From the cell containing the given text, extract its center point as [x, y] coordinate. 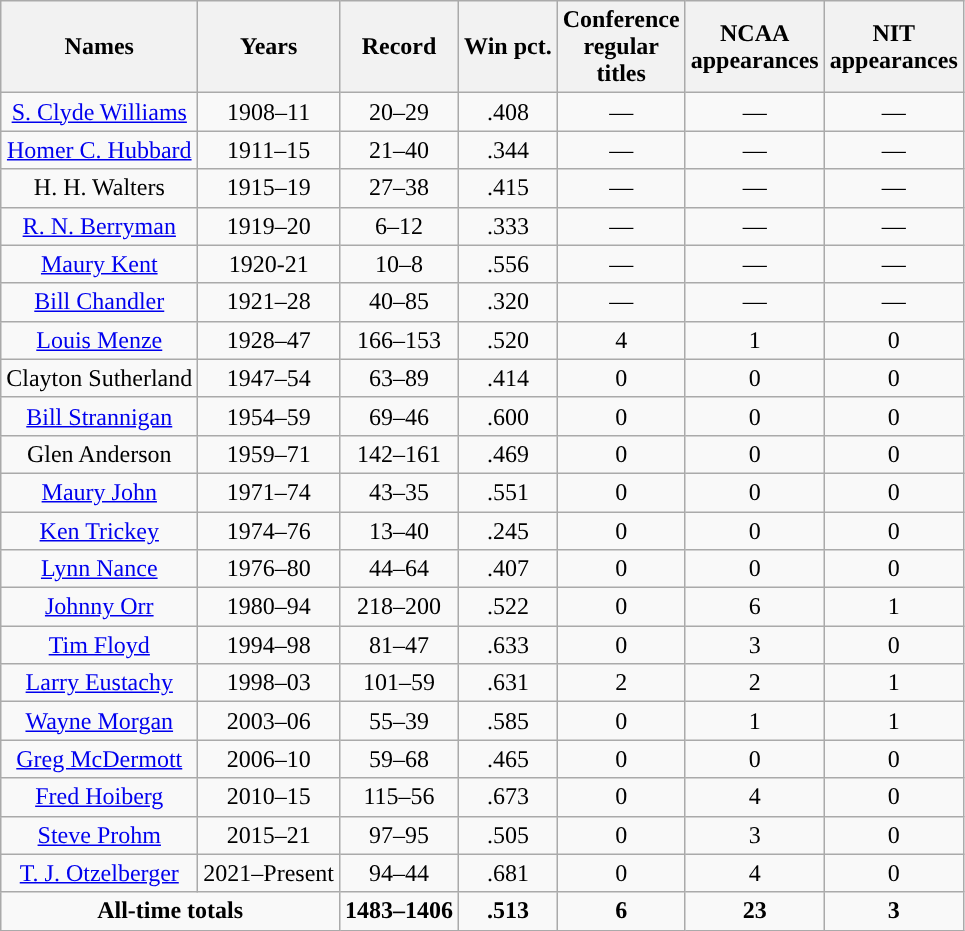
81–47 [400, 645]
218–200 [400, 607]
.414 [508, 378]
Louis Menze [100, 340]
1921–28 [269, 302]
.245 [508, 531]
1959–71 [269, 454]
59–68 [400, 759]
166–153 [400, 340]
1974–76 [269, 531]
1919–20 [269, 226]
2015–21 [269, 835]
44–64 [400, 569]
.520 [508, 340]
1980–94 [269, 607]
Bill Strannigan [100, 416]
All-time totals [170, 911]
NCAAappearances [754, 47]
Tim Floyd [100, 645]
1920-21 [269, 264]
Conferenceregulartitles [621, 47]
.505 [508, 835]
.633 [508, 645]
1976–80 [269, 569]
NITappearances [894, 47]
97–95 [400, 835]
.333 [508, 226]
23 [754, 911]
1954–59 [269, 416]
6–12 [400, 226]
Clayton Sutherland [100, 378]
Greg McDermott [100, 759]
43–35 [400, 492]
H. H. Walters [100, 188]
Homer C. Hubbard [100, 150]
94–44 [400, 873]
1998–03 [269, 683]
Record [400, 47]
1994–98 [269, 645]
.556 [508, 264]
Names [100, 47]
Win pct. [508, 47]
1947–54 [269, 378]
.585 [508, 721]
R. N. Berryman [100, 226]
101–59 [400, 683]
.600 [508, 416]
.407 [508, 569]
Steve Prohm [100, 835]
.631 [508, 683]
Ken Trickey [100, 531]
.522 [508, 607]
.469 [508, 454]
Lynn Nance [100, 569]
1915–19 [269, 188]
2006–10 [269, 759]
10–8 [400, 264]
.408 [508, 112]
.320 [508, 302]
Larry Eustachy [100, 683]
27–38 [400, 188]
Years [269, 47]
S. Clyde Williams [100, 112]
2003–06 [269, 721]
20–29 [400, 112]
.551 [508, 492]
.344 [508, 150]
.465 [508, 759]
.415 [508, 188]
Fred Hoiberg [100, 797]
1911–15 [269, 150]
142–161 [400, 454]
1908–11 [269, 112]
21–40 [400, 150]
Johnny Orr [100, 607]
2021–Present [269, 873]
.681 [508, 873]
Maury John [100, 492]
Glen Anderson [100, 454]
1928–47 [269, 340]
Bill Chandler [100, 302]
1971–74 [269, 492]
69–46 [400, 416]
55–39 [400, 721]
T. J. Otzelberger [100, 873]
13–40 [400, 531]
2010–15 [269, 797]
.513 [508, 911]
Maury Kent [100, 264]
.673 [508, 797]
1483–1406 [400, 911]
40–85 [400, 302]
Wayne Morgan [100, 721]
63–89 [400, 378]
115–56 [400, 797]
